Locate the cell with the specified text and output its [x, y] center coordinate. 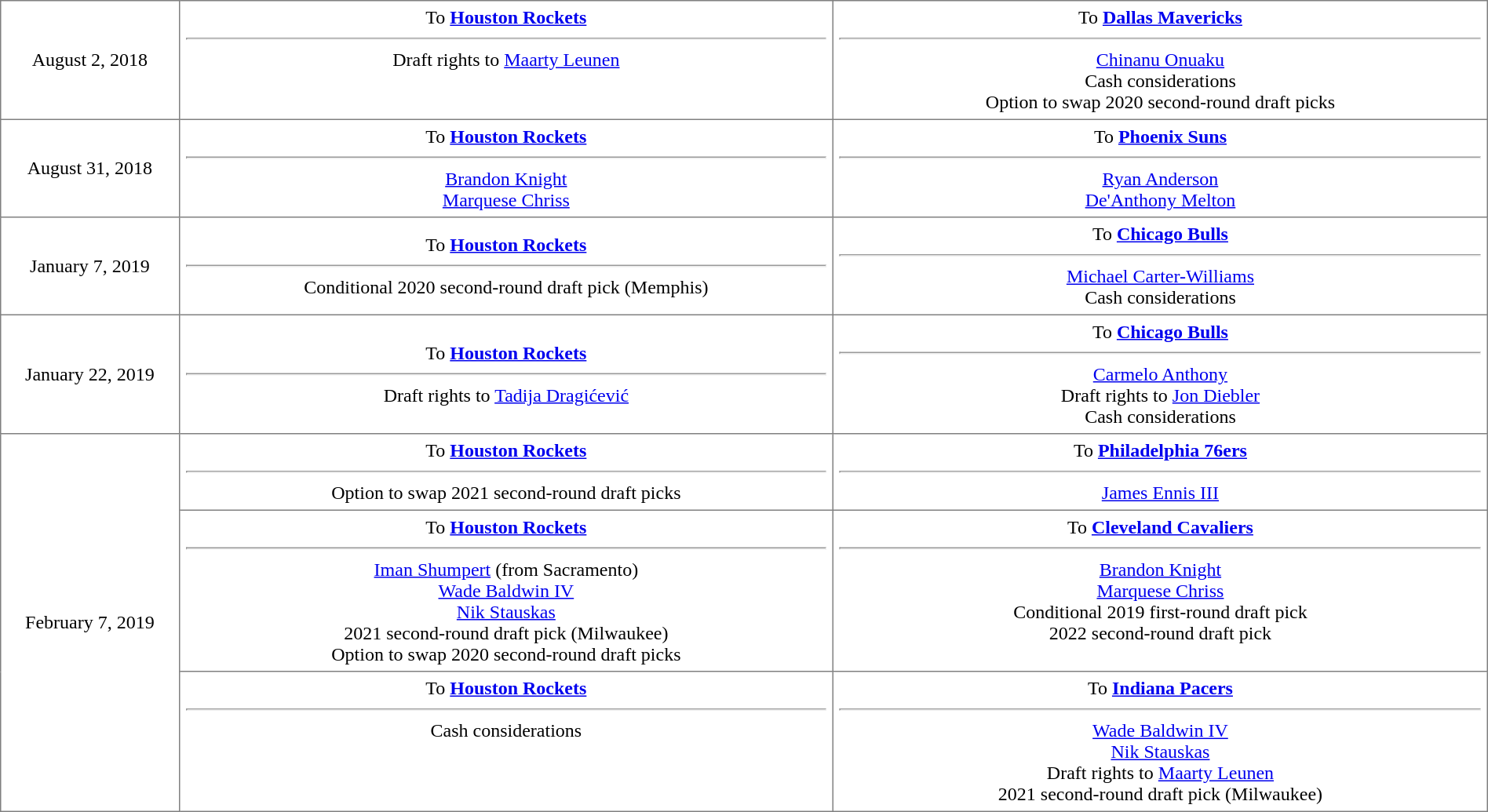
To Dallas MavericksChinanu OnuakuCash considerationsOption to swap 2020 second-round draft picks [1161, 60]
To Houston RocketsBrandon KnightMarquese Chriss [506, 168]
August 2, 2018 [89, 60]
To Houston RocketsOption to swap 2021 second-round draft picks [506, 472]
January 7, 2019 [89, 266]
To Houston RocketsConditional 2020 second-round draft pick (Memphis) [506, 266]
To Houston RocketsDraft rights to Tadija Dragićević [506, 374]
August 31, 2018 [89, 168]
February 7, 2019 [89, 623]
To Philadelphia 76ersJames Ennis III [1161, 472]
To Chicago BullsCarmelo AnthonyDraft rights to Jon DieblerCash considerations [1161, 374]
To Phoenix SunsRyan AndersonDe'Anthony Melton [1161, 168]
To Houston RocketsCash considerations [506, 741]
To Indiana PacersWade Baldwin IVNik StauskasDraft rights to Maarty Leunen2021 second-round draft pick (Milwaukee) [1161, 741]
January 22, 2019 [89, 374]
To Chicago BullsMichael Carter-WilliamsCash considerations [1161, 266]
To Houston RocketsDraft rights to Maarty Leunen [506, 60]
To Cleveland CavaliersBrandon KnightMarquese ChrissConditional 2019 first-round draft pick2022 second-round draft pick [1161, 591]
